Determine the (X, Y) coordinate at the center of the cell enclosing the given text.  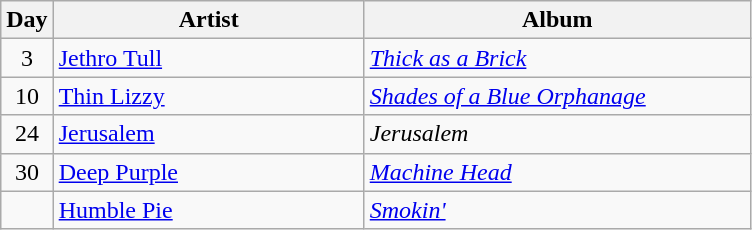
Thick as a Brick (557, 58)
Deep Purple (208, 172)
Shades of a Blue Orphanage (557, 96)
Artist (208, 20)
Thin Lizzy (208, 96)
24 (27, 134)
Smokin' (557, 210)
Day (27, 20)
Album (557, 20)
30 (27, 172)
Machine Head (557, 172)
10 (27, 96)
Jethro Tull (208, 58)
3 (27, 58)
Humble Pie (208, 210)
